Provide the [x, y] coordinate of the cell's center where the given text is located.  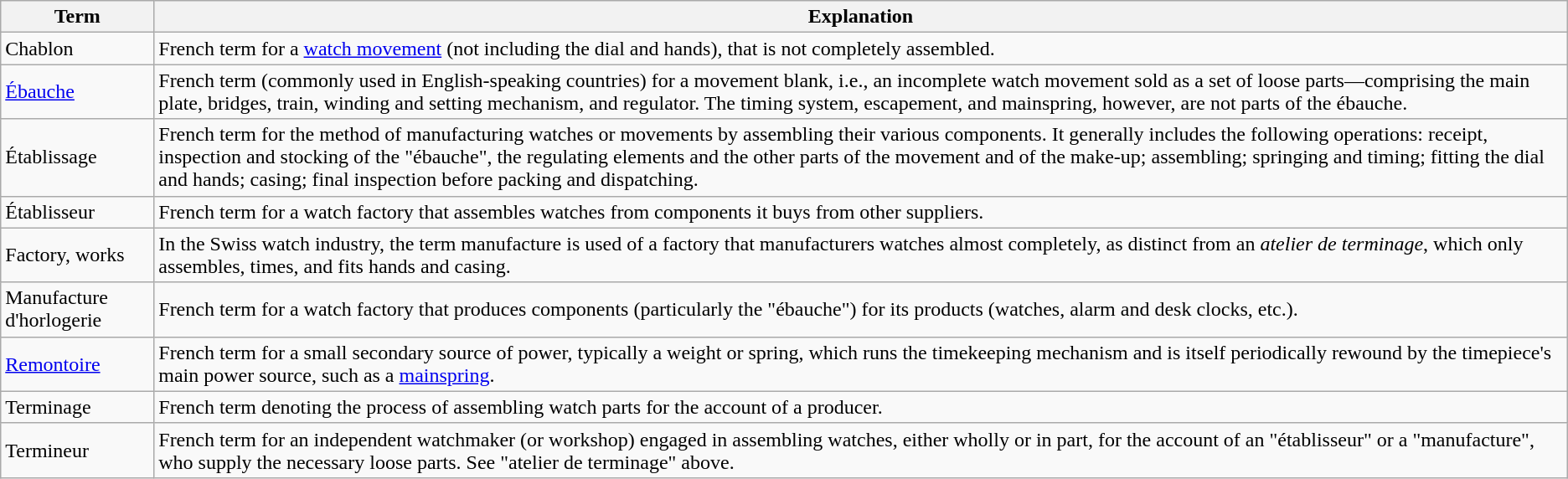
French term for a watch movement (not including the dial and hands), that is not completely assembled. [861, 49]
French term for a watch factory that assembles watches from components it buys from other suppliers. [861, 212]
Terminage [77, 407]
Termineur [77, 451]
Explanation [861, 17]
French term denoting the process of assembling watch parts for the account of a producer. [861, 407]
Remontoire [77, 363]
Ébauche [77, 92]
Chablon [77, 49]
Manufacture d'horlogerie [77, 310]
Term [77, 17]
French term for a watch factory that produces components (particularly the "ébauche") for its products (watches, alarm and desk clocks, etc.). [861, 310]
Établisseur [77, 212]
Factory, works [77, 255]
Établissage [77, 157]
